Detect which cell encompasses the target text, then output its (x, y) center coordinate. 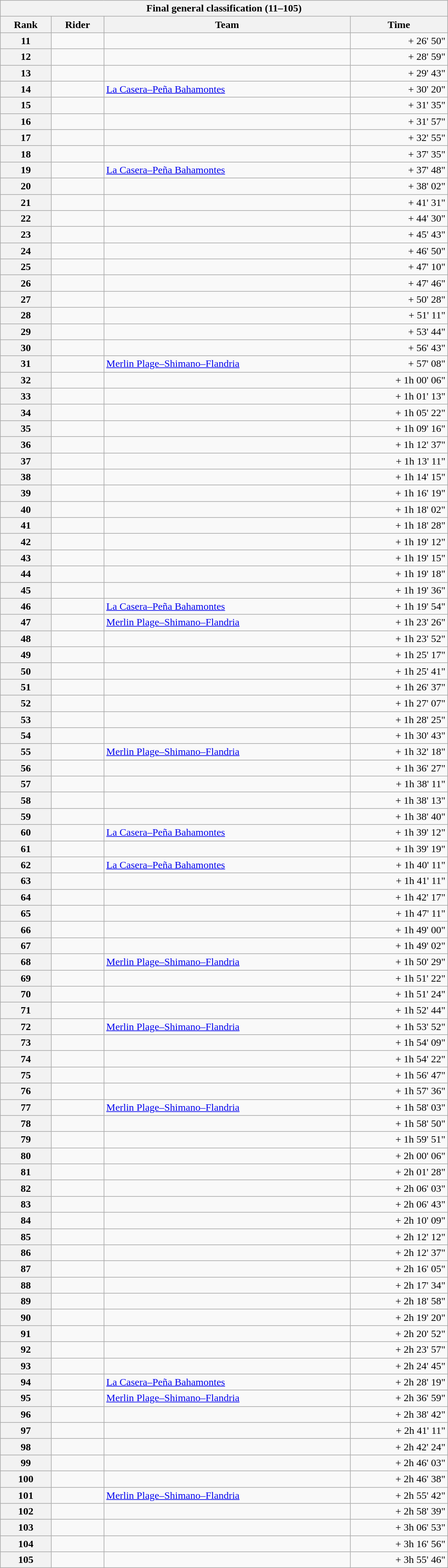
46 (26, 606)
102 (26, 1512)
+ 1h 40' 11" (399, 865)
54 (26, 736)
98 (26, 1447)
+ 1h 19' 54" (399, 606)
89 (26, 1301)
+ 1h 56' 47" (399, 1075)
+ 2h 20' 52" (399, 1334)
+ 1h 53' 52" (399, 1027)
+ 2h 58' 39" (399, 1512)
+ 1h 23' 52" (399, 639)
26 (26, 283)
+ 37' 35" (399, 154)
+ 1h 54' 09" (399, 1043)
+ 46' 50" (399, 251)
75 (26, 1075)
100 (26, 1479)
+ 1h 19' 18" (399, 574)
+ 57' 08" (399, 364)
+ 1h 54' 22" (399, 1059)
23 (26, 235)
99 (26, 1463)
15 (26, 105)
+ 30' 20" (399, 89)
+ 2h 24' 45" (399, 1366)
+ 29' 43" (399, 73)
66 (26, 929)
85 (26, 1237)
30 (26, 348)
60 (26, 833)
+ 47' 10" (399, 267)
+ 1h 39' 12" (399, 833)
86 (26, 1253)
95 (26, 1398)
+ 1h 47' 11" (399, 913)
+ 1h 28' 25" (399, 720)
35 (26, 428)
16 (26, 121)
+ 2h 19' 20" (399, 1317)
+ 2h 16' 05" (399, 1269)
+ 1h 05' 22" (399, 412)
+ 1h 19' 15" (399, 558)
17 (26, 138)
41 (26, 526)
+ 1h 19' 36" (399, 590)
101 (26, 1495)
37 (26, 461)
22 (26, 219)
34 (26, 412)
13 (26, 73)
25 (26, 267)
27 (26, 299)
+ 1h 49' 02" (399, 946)
+ 3h 06' 53" (399, 1528)
+ 2h 46' 03" (399, 1463)
92 (26, 1350)
28 (26, 315)
+ 2h 18' 58" (399, 1301)
+ 1h 52' 44" (399, 1011)
42 (26, 542)
81 (26, 1172)
31 (26, 364)
58 (26, 800)
+ 2h 06' 03" (399, 1188)
19 (26, 170)
+ 1h 18' 28" (399, 526)
+ 1h 16' 19" (399, 493)
51 (26, 687)
+ 41' 31" (399, 203)
+ 3h 55' 46" (399, 1560)
+ 2h 12' 37" (399, 1253)
+ 1h 23' 26" (399, 622)
+ 2h 46' 38" (399, 1479)
+ 1h 38' 13" (399, 800)
88 (26, 1285)
+ 26' 50" (399, 41)
80 (26, 1156)
77 (26, 1107)
+ 1h 49' 00" (399, 929)
+ 1h 58' 50" (399, 1123)
+ 1h 59' 51" (399, 1140)
+ 1h 38' 40" (399, 816)
+ 1h 32' 18" (399, 752)
+ 44' 30" (399, 219)
+ 2h 10' 09" (399, 1220)
44 (26, 574)
12 (26, 57)
69 (26, 978)
+ 1h 51' 24" (399, 994)
+ 2h 12' 12" (399, 1237)
47 (26, 622)
67 (26, 946)
+ 1h 19' 12" (399, 542)
78 (26, 1123)
+ 1h 12' 37" (399, 445)
+ 1h 30' 43" (399, 736)
97 (26, 1430)
+ 1h 25' 41" (399, 671)
50 (26, 671)
82 (26, 1188)
+ 2h 23' 57" (399, 1350)
48 (26, 639)
45 (26, 590)
+ 1h 09' 16" (399, 428)
+ 47' 46" (399, 283)
63 (26, 881)
Rank (26, 25)
+ 37' 48" (399, 170)
71 (26, 1011)
24 (26, 251)
+ 56' 43" (399, 348)
52 (26, 703)
+ 1h 58' 03" (399, 1107)
+ 2h 36' 59" (399, 1398)
+ 51' 11" (399, 315)
11 (26, 41)
53 (26, 720)
+ 32' 55" (399, 138)
+ 1h 38' 11" (399, 784)
+ 1h 42' 17" (399, 897)
43 (26, 558)
+ 2h 01' 28" (399, 1172)
36 (26, 445)
55 (26, 752)
+ 2h 55' 42" (399, 1495)
+ 1h 51' 22" (399, 978)
+ 1h 36' 27" (399, 768)
70 (26, 994)
+ 1h 01' 13" (399, 396)
18 (26, 154)
38 (26, 477)
Rider (78, 25)
96 (26, 1414)
+ 38' 02" (399, 186)
20 (26, 186)
56 (26, 768)
+ 1h 26' 37" (399, 687)
61 (26, 849)
40 (26, 510)
+ 1h 13' 11" (399, 461)
14 (26, 89)
73 (26, 1043)
+ 53' 44" (399, 332)
104 (26, 1544)
90 (26, 1317)
91 (26, 1334)
+ 31' 57" (399, 121)
+ 1h 41' 11" (399, 881)
+ 1h 14' 15" (399, 477)
+ 45' 43" (399, 235)
+ 1h 39' 19" (399, 849)
+ 50' 28" (399, 299)
+ 2h 17' 34" (399, 1285)
Time (399, 25)
72 (26, 1027)
39 (26, 493)
84 (26, 1220)
87 (26, 1269)
49 (26, 655)
79 (26, 1140)
21 (26, 203)
83 (26, 1204)
103 (26, 1528)
+ 1h 18' 02" (399, 510)
59 (26, 816)
33 (26, 396)
64 (26, 897)
74 (26, 1059)
Final general classification (11–105) (224, 8)
29 (26, 332)
+ 1h 50' 29" (399, 962)
+ 2h 41' 11" (399, 1430)
+ 2h 38' 42" (399, 1414)
+ 2h 28' 19" (399, 1382)
68 (26, 962)
+ 2h 42' 24" (399, 1447)
57 (26, 784)
Team (227, 25)
93 (26, 1366)
+ 2h 06' 43" (399, 1204)
+ 1h 00' 06" (399, 380)
65 (26, 913)
76 (26, 1091)
32 (26, 380)
+ 1h 57' 36" (399, 1091)
105 (26, 1560)
94 (26, 1382)
+ 1h 27' 07" (399, 703)
+ 1h 25' 17" (399, 655)
+ 28' 59" (399, 57)
+ 3h 16' 56" (399, 1544)
62 (26, 865)
+ 2h 00' 06" (399, 1156)
+ 31' 35" (399, 105)
